For the text-containing cell, return its midpoint in [x, y] coordinate format. 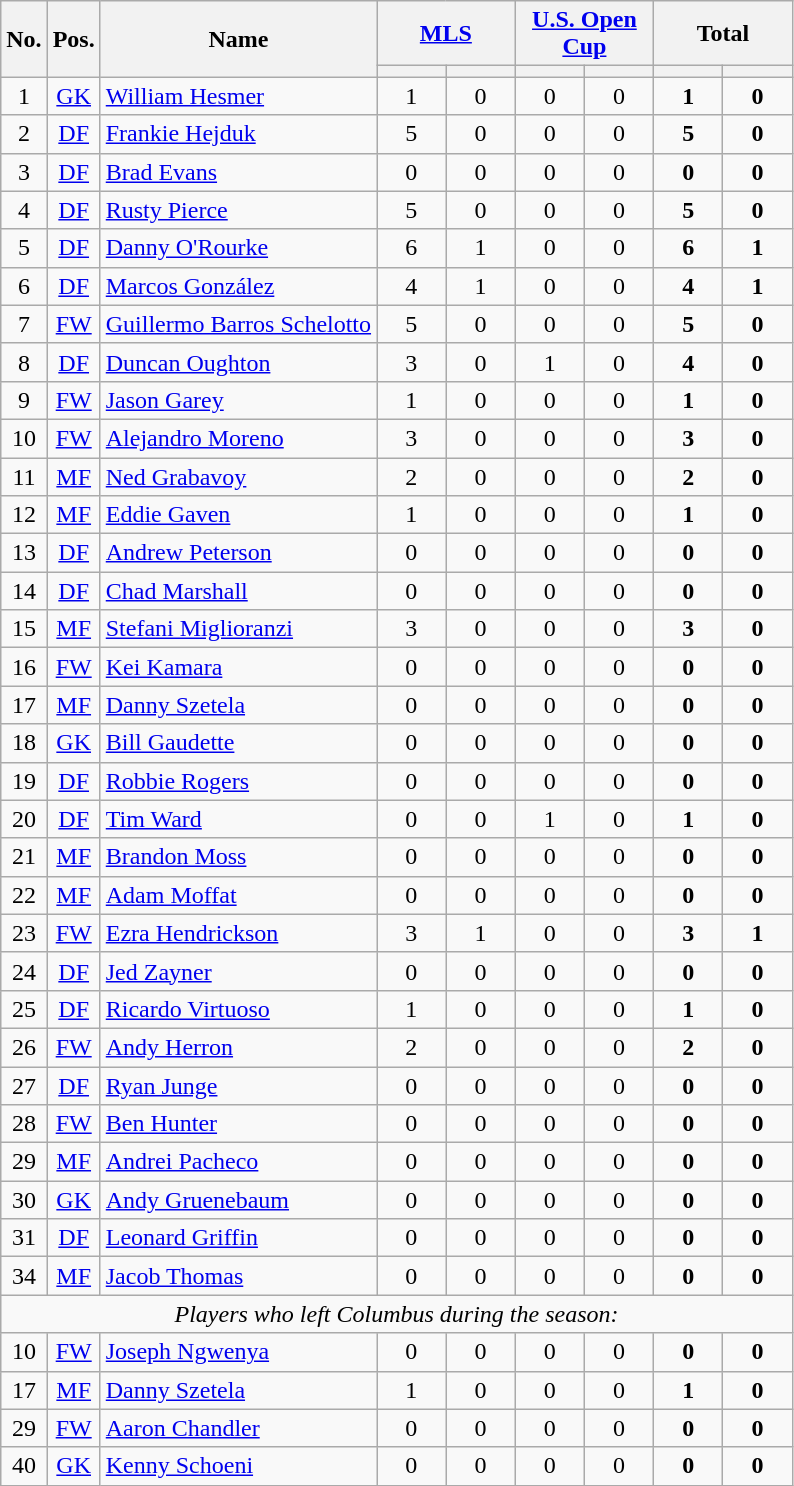
40 [24, 1466]
Robbie Rogers [238, 781]
Kenny Schoeni [238, 1466]
Andy Herron [238, 1047]
Brad Evans [238, 172]
Ezra Hendrickson [238, 933]
27 [24, 1085]
Andy Gruenebaum [238, 1200]
Andrew Peterson [238, 553]
11 [24, 477]
31 [24, 1238]
Leonard Griffin [238, 1238]
Jacob Thomas [238, 1276]
Guillermo Barros Schelotto [238, 324]
22 [24, 895]
Ned Grabavoy [238, 477]
7 [24, 324]
Bill Gaudette [238, 743]
Duncan Oughton [238, 362]
Tim Ward [238, 819]
24 [24, 971]
25 [24, 1009]
Ricardo Virtuoso [238, 1009]
Ben Hunter [238, 1124]
MLS [446, 34]
28 [24, 1124]
Ryan Junge [238, 1085]
Joseph Ngwenya [238, 1352]
18 [24, 743]
Brandon Moss [238, 857]
Jason Garey [238, 400]
Players who left Columbus during the season: [397, 1314]
Frankie Hejduk [238, 134]
Total [724, 34]
Marcos González [238, 286]
No. [24, 39]
16 [24, 667]
Rusty Pierce [238, 210]
Stefani Miglioranzi [238, 629]
Eddie Gaven [238, 515]
21 [24, 857]
9 [24, 400]
William Hesmer [238, 96]
U.S. Open Cup [584, 34]
34 [24, 1276]
19 [24, 781]
13 [24, 553]
Chad Marshall [238, 591]
23 [24, 933]
20 [24, 819]
Jed Zayner [238, 971]
Alejandro Moreno [238, 438]
Name [238, 39]
14 [24, 591]
Aaron Chandler [238, 1428]
Pos. [74, 39]
15 [24, 629]
Andrei Pacheco [238, 1162]
26 [24, 1047]
8 [24, 362]
Danny O'Rourke [238, 248]
Kei Kamara [238, 667]
Adam Moffat [238, 895]
30 [24, 1200]
12 [24, 515]
